From the cell containing the given text, extract its center point as (X, Y) coordinate. 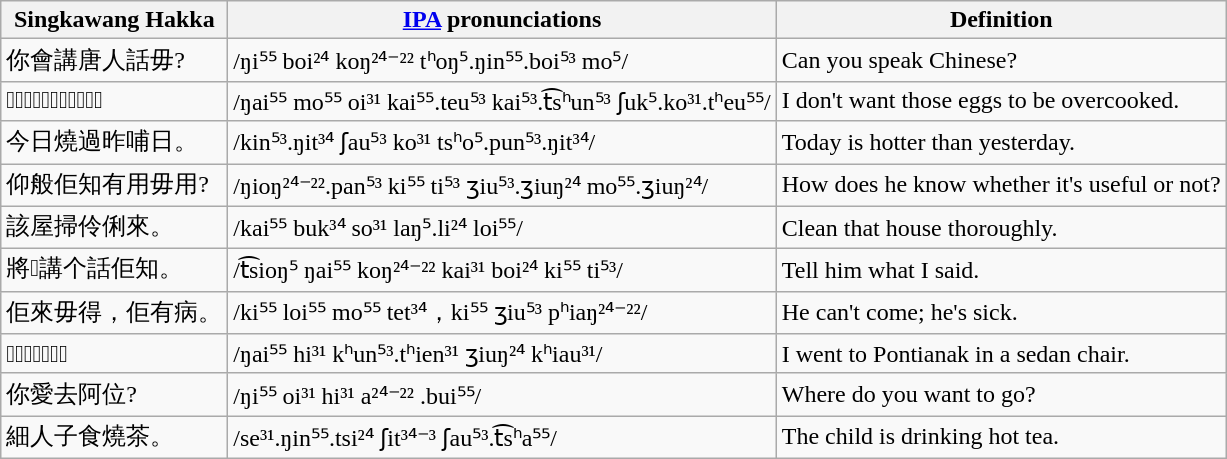
Where do you want to go? (1001, 394)
/t͡sioŋ⁵ ŋai⁵⁵ koŋ²⁴⁻²² kai³¹ boi²⁴ ki⁵⁵ ti⁵³/ (502, 270)
/ki⁵⁵ loi⁵⁵ mo⁵⁵ tet³⁴，ki⁵⁵ ʒiu⁵³ pʰiaŋ²⁴⁻²²/ (502, 312)
How does he know whether it's useful or not? (1001, 186)
The child is drinking hot tea. (1001, 438)
細人子食燒茶。 (114, 438)
He can't come; he's sick. (1001, 312)
Singkawang Hakka (114, 20)
Tell him what I said. (1001, 270)
今日燒過昨哺日。 (114, 142)
/ŋi⁵⁵ oi³¹ hi³¹ a²⁴⁻²² .bui⁵⁵/ (502, 394)
/ŋai⁵⁵ mo⁵⁵ oi³¹ kai⁵⁵.teu⁵³ kai⁵³.t͡sʰun⁵³ ʃuk⁵.ko³¹.tʰeu⁵⁵/ (502, 101)
/ŋai⁵⁵ hi³¹ kʰun⁵³.tʰien³¹ ʒiuŋ²⁴ kʰiau³¹/ (502, 354)
你愛去阿位? (114, 394)
/kai⁵⁵ buk³⁴ so³¹ laŋ⁵.li²⁴ loi⁵⁵/ (502, 228)
I don't want those eggs to be overcooked. (1001, 101)
Definition (1001, 20)
𠊎毋愛該兜雞春熟過頭。 (114, 101)
Can you speak Chinese? (1001, 60)
/kin⁵³.ŋit³⁴ ʃau⁵³ ko³¹ tsʰo⁵.pun⁵³.ŋit³⁴/ (502, 142)
/ŋioŋ²⁴⁻²².pan⁵³ ki⁵⁵ ti⁵³ ʒiu⁵³.ʒiuŋ²⁴ mo⁵⁵.ʒiuŋ²⁴/ (502, 186)
將𠊎講个話佢知。 (114, 270)
你會講唐人話毋? (114, 60)
IPA pronunciations (502, 20)
該屋掃伶俐來。 (114, 228)
Clean that house thoroughly. (1001, 228)
I went to Pontianak in a sedan chair. (1001, 354)
/se³¹.ŋin⁵⁵.tsi²⁴ ʃit³⁴⁻³ ʃau⁵³.t͡sʰa⁵⁵/ (502, 438)
𠊎去坤甸用轎。 (114, 354)
仰般佢知有用毋用? (114, 186)
Today is hotter than yesterday. (1001, 142)
/ŋi⁵⁵ boi²⁴ koŋ²⁴⁻²² tʰoŋ⁵.ŋin⁵⁵.boi⁵³ mo⁵/ (502, 60)
佢來毋得，佢有病。 (114, 312)
